Pinpoint the cell where the given text exists, returning its [X, Y] midpoint coordinate. 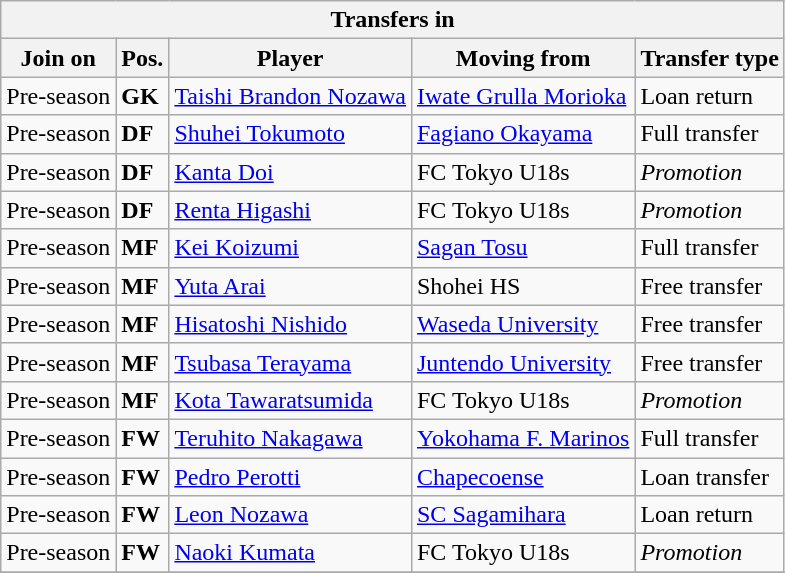
SC Sagamihara [522, 515]
Iwate Grulla Morioka [522, 96]
Join on [58, 58]
Taishi Brandon Nozawa [290, 96]
Kota Tawaratsumida [290, 400]
Shuhei Tokumoto [290, 134]
Renta Higashi [290, 210]
Transfer type [710, 58]
Yokohama F. Marinos [522, 438]
Fagiano Okayama [522, 134]
Loan transfer [710, 477]
Transfers in [393, 20]
Kei Koizumi [290, 248]
Pedro Perotti [290, 477]
Player [290, 58]
Teruhito Nakagawa [290, 438]
Kanta Doi [290, 172]
Pos. [142, 58]
Chapecoense [522, 477]
GK [142, 96]
Moving from [522, 58]
Waseda University [522, 324]
Juntendo University [522, 362]
Tsubasa Terayama [290, 362]
Yuta Arai [290, 286]
Hisatoshi Nishido [290, 324]
Sagan Tosu [522, 248]
Naoki Kumata [290, 553]
Shohei HS [522, 286]
Leon Nozawa [290, 515]
